Capture the cell that displays the provided text and extract its (x, y) central coordinate. 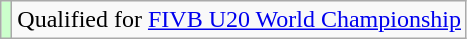
Qualified for FIVB U20 World Championship (240, 20)
